Scan for the cell matching the given text and deliver its [X, Y] coordinate at center. 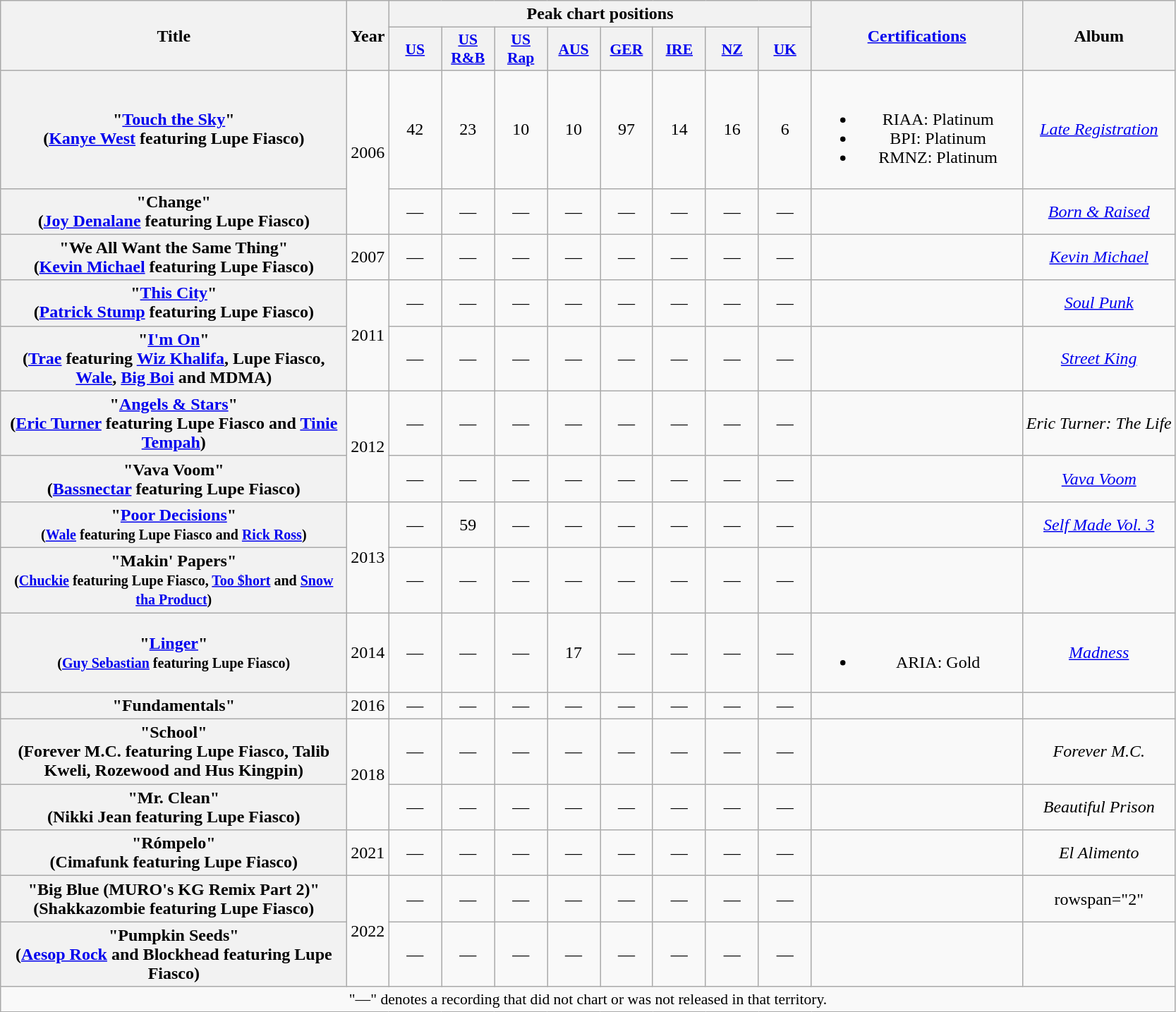
"This City"(Patrick Stump featuring Lupe Fiasco) [174, 303]
Vava Voom [1099, 478]
El Alimento [1099, 853]
Born & Raised [1099, 212]
Eric Turner: The Life [1099, 423]
"Big Blue (MURO's KG Remix Part 2)"(Shakkazombie featuring Lupe Fiasco) [174, 898]
"—" denotes a recording that did not chart or was not released in that territory. [588, 999]
"Rómpelo"(Cimafunk featuring Lupe Fiasco) [174, 853]
2013 [368, 557]
"I'm On"(Trae featuring Wiz Khalifa, Lupe Fiasco, Wale, Big Boi and MDMA) [174, 358]
Peak chart positions [600, 14]
14 [679, 130]
RIAA: PlatinumBPI: PlatinumRMNZ: Platinum [917, 130]
17 [574, 652]
Certifications [917, 35]
ARIA: Gold [917, 652]
42 [415, 130]
USR&B [468, 49]
"Vava Voom"(Bassnectar featuring Lupe Fiasco) [174, 478]
"Touch the Sky"(Kanye West featuring Lupe Fiasco) [174, 130]
Forever M.C. [1099, 752]
US [415, 49]
Late Registration [1099, 130]
Kevin Michael [1099, 257]
2007 [368, 257]
"Makin' Papers"(Chuckie featuring Lupe Fiasco, Too $hort and Snow tha Product) [174, 580]
"We All Want the Same Thing"(Kevin Michael featuring Lupe Fiasco) [174, 257]
"Pumpkin Seeds"(Aesop Rock and Blockhead featuring Lupe Fiasco) [174, 954]
"Mr. Clean"(Nikki Jean featuring Lupe Fiasco) [174, 807]
Soul Punk [1099, 303]
2018 [368, 774]
Self Made Vol. 3 [1099, 525]
2006 [368, 152]
UK [784, 49]
GER [626, 49]
23 [468, 130]
2012 [368, 446]
97 [626, 130]
rowspan="2" [1099, 898]
2014 [368, 652]
2011 [368, 336]
"Change"(Joy Denalane featuring Lupe Fiasco) [174, 212]
"Angels & Stars"(Eric Turner featuring Lupe Fiasco and Tinie Tempah) [174, 423]
USRap [521, 49]
"Linger"(Guy Sebastian featuring Lupe Fiasco) [174, 652]
Beautiful Prison [1099, 807]
"School"(Forever M.C. featuring Lupe Fiasco, Talib Kweli, Rozewood and Hus Kingpin) [174, 752]
Year [368, 35]
"Fundamentals" [174, 706]
2016 [368, 706]
Album [1099, 35]
AUS [574, 49]
59 [468, 525]
2022 [368, 931]
Madness [1099, 652]
16 [732, 130]
"Poor Decisions"(Wale featuring Lupe Fiasco and Rick Ross) [174, 525]
6 [784, 130]
Street King [1099, 358]
NZ [732, 49]
IRE [679, 49]
2021 [368, 853]
Title [174, 35]
